Return [x, y] of the center of cell containing provided text 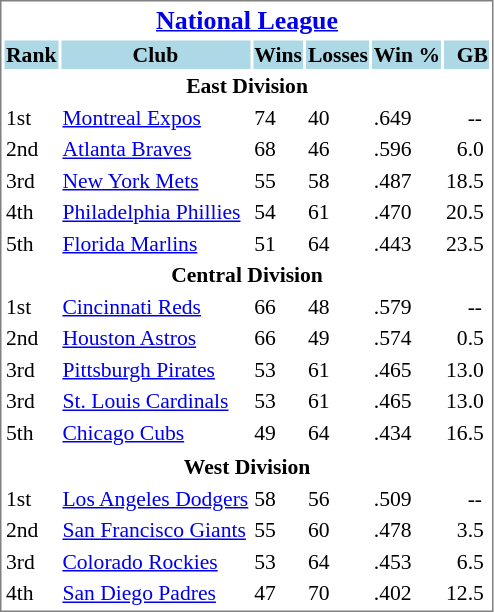
Florida Marlins [156, 244]
San Diego Padres [156, 593]
68 [278, 149]
National League [246, 20]
.596 [406, 149]
Club [156, 54]
.478 [406, 530]
51 [278, 244]
.487 [406, 180]
Atlanta Braves [156, 149]
54 [278, 212]
0.5 [468, 338]
St. Louis Cardinals [156, 401]
Pittsburgh Pirates [156, 370]
56 [338, 498]
48 [338, 306]
East Division [246, 86]
New York Mets [156, 180]
.574 [406, 338]
Win % [406, 54]
.402 [406, 593]
Philadelphia Phillies [156, 212]
.434 [406, 432]
47 [278, 593]
.649 [406, 118]
GB [468, 54]
.443 [406, 244]
16.5 [468, 432]
Colorado Rockies [156, 562]
.470 [406, 212]
Montreal Expos [156, 118]
.509 [406, 498]
Los Angeles Dodgers [156, 498]
3.5 [468, 530]
12.5 [468, 593]
Cincinnati Reds [156, 306]
46 [338, 149]
Chicago Cubs [156, 432]
20.5 [468, 212]
6.5 [468, 562]
18.5 [468, 180]
70 [338, 593]
West Division [246, 467]
San Francisco Giants [156, 530]
60 [338, 530]
Wins [278, 54]
40 [338, 118]
.453 [406, 562]
.579 [406, 306]
23.5 [468, 244]
Rank [30, 54]
74 [278, 118]
Houston Astros [156, 338]
6.0 [468, 149]
Losses [338, 54]
Central Division [246, 275]
